From the cell containing the given text, extract its center point as [X, Y] coordinate. 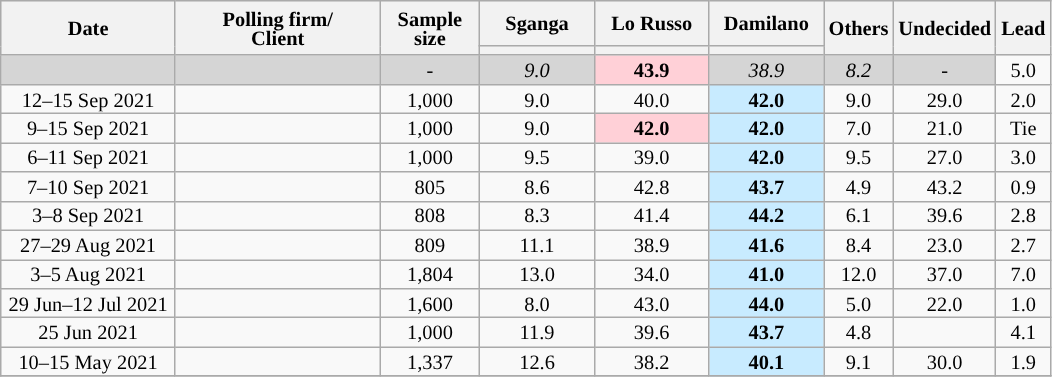
22.0 [944, 302]
4.1 [1024, 332]
Date [88, 28]
7–10 Sep 2021 [88, 186]
8.6 [538, 186]
Damilano [766, 22]
8.2 [859, 70]
11.1 [538, 244]
Sganga [538, 22]
8.3 [538, 216]
30.0 [944, 362]
40.1 [766, 362]
44.2 [766, 216]
41.0 [766, 274]
23.0 [944, 244]
2.7 [1024, 244]
25 Jun 2021 [88, 332]
40.0 [652, 98]
10–15 May 2021 [88, 362]
4.8 [859, 332]
39.0 [652, 156]
4.9 [859, 186]
13.0 [538, 274]
34.0 [652, 274]
1,804 [430, 274]
1.9 [1024, 362]
0.9 [1024, 186]
38.2 [652, 362]
Lo Russo [652, 22]
29.0 [944, 98]
12.0 [859, 274]
11.9 [538, 332]
43.2 [944, 186]
37.0 [944, 274]
808 [430, 216]
Polling firm/Client [278, 28]
27–29 Aug 2021 [88, 244]
3–8 Sep 2021 [88, 216]
41.4 [652, 216]
3.0 [1024, 156]
8.4 [859, 244]
1,600 [430, 302]
27.0 [944, 156]
9.1 [859, 362]
1,337 [430, 362]
8.0 [538, 302]
Undecided [944, 28]
Sample size [430, 28]
12.6 [538, 362]
6.1 [859, 216]
809 [430, 244]
9–15 Sep 2021 [88, 128]
Others [859, 28]
Lead [1024, 28]
43.0 [652, 302]
2.0 [1024, 98]
6–11 Sep 2021 [88, 156]
44.0 [766, 302]
Tie [1024, 128]
805 [430, 186]
3–5 Aug 2021 [88, 274]
41.6 [766, 244]
43.9 [652, 70]
12–15 Sep 2021 [88, 98]
29 Jun–12 Jul 2021 [88, 302]
42.8 [652, 186]
1.0 [1024, 302]
21.0 [944, 128]
2.8 [1024, 216]
